Return (X, Y) of the center of cell containing provided text 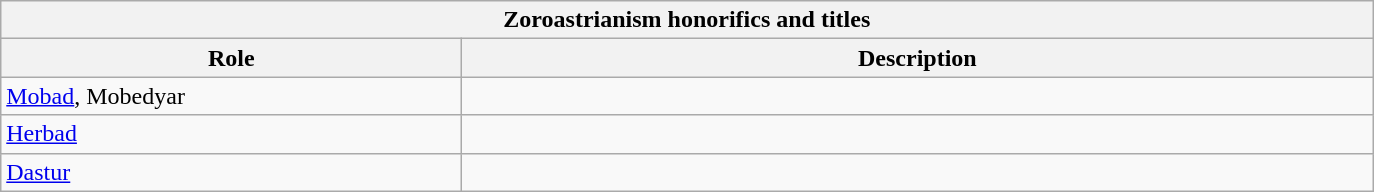
Herbad (232, 134)
Zoroastrianism honorifics and titles (687, 20)
Role (232, 58)
Mobad, Mobedyar (232, 96)
Dastur (232, 172)
Description (918, 58)
